Extract the [x, y] coordinate from the center of the cell holding the provided text.  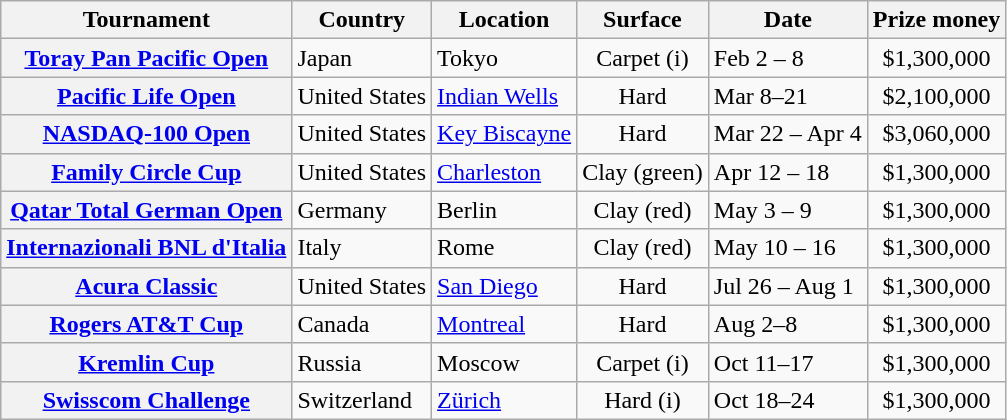
Berlin [504, 210]
Rogers AT&T Cup [146, 324]
San Diego [504, 286]
Date [788, 20]
Tournament [146, 20]
Charleston [504, 172]
Montreal [504, 324]
Germany [362, 210]
Zürich [504, 400]
Indian Wells [504, 96]
Clay (green) [643, 172]
Swisscom Challenge [146, 400]
Moscow [504, 362]
Feb 2 – 8 [788, 58]
Russia [362, 362]
May 10 – 16 [788, 248]
NASDAQ-100 Open [146, 134]
$3,060,000 [936, 134]
Internazionali BNL d'Italia [146, 248]
Aug 2–8 [788, 324]
Location [504, 20]
Italy [362, 248]
Switzerland [362, 400]
Canada [362, 324]
Apr 12 – 18 [788, 172]
Oct 18–24 [788, 400]
May 3 – 9 [788, 210]
Toray Pan Pacific Open [146, 58]
$2,100,000 [936, 96]
Mar 8–21 [788, 96]
Japan [362, 58]
Kremlin Cup [146, 362]
Key Biscayne [504, 134]
Surface [643, 20]
Jul 26 – Aug 1 [788, 286]
Oct 11–17 [788, 362]
Qatar Total German Open [146, 210]
Hard (i) [643, 400]
Pacific Life Open [146, 96]
Country [362, 20]
Rome [504, 248]
Prize money [936, 20]
Tokyo [504, 58]
Family Circle Cup [146, 172]
Mar 22 – Apr 4 [788, 134]
Acura Classic [146, 286]
